Identify which cell holds the provided text, then report its [X, Y] central coordinate. 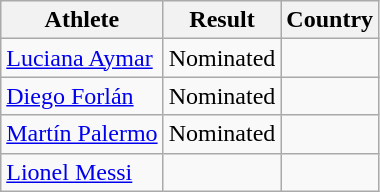
Country [330, 20]
Lionel Messi [82, 172]
Martín Palermo [82, 134]
Diego Forlán [82, 96]
Athlete [82, 20]
Luciana Aymar [82, 58]
Result [222, 20]
